Return the [X, Y] coordinate for the center point of the cell that contains the specified text.  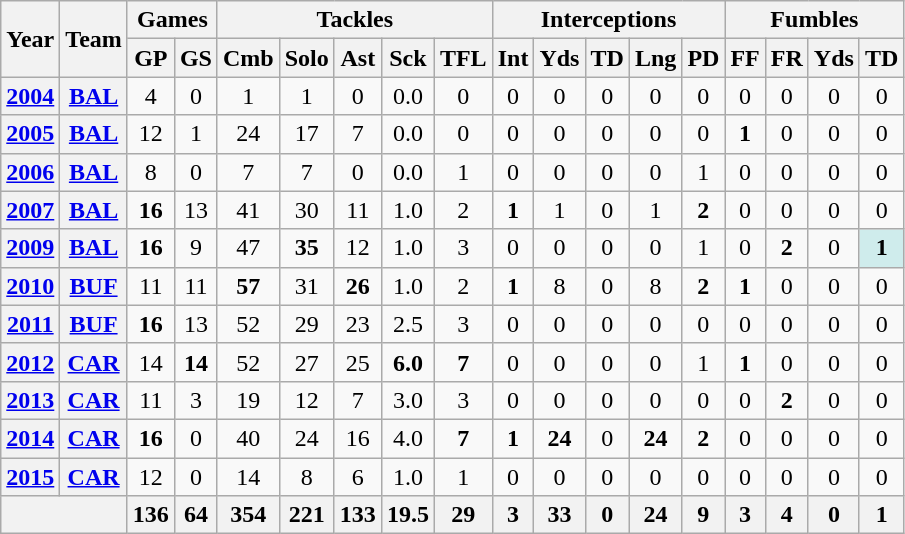
Cmb [248, 58]
Interceptions [608, 20]
2015 [30, 477]
47 [248, 248]
2012 [30, 362]
17 [306, 134]
26 [358, 286]
19.5 [408, 515]
27 [306, 362]
PD [704, 58]
40 [248, 438]
2004 [30, 96]
Games [172, 20]
Fumbles [814, 20]
2013 [30, 400]
4.0 [408, 438]
30 [306, 210]
Year [30, 39]
Tackles [354, 20]
64 [196, 515]
Sck [408, 58]
6 [358, 477]
FR [786, 58]
2006 [30, 172]
3.0 [408, 400]
Team [94, 39]
41 [248, 210]
GS [196, 58]
2.5 [408, 324]
133 [358, 515]
23 [358, 324]
221 [306, 515]
136 [150, 515]
2005 [30, 134]
57 [248, 286]
31 [306, 286]
Lng [655, 58]
25 [358, 362]
TFL [463, 58]
2011 [30, 324]
GP [150, 58]
6.0 [408, 362]
Int [513, 58]
FF [745, 58]
2010 [30, 286]
19 [248, 400]
35 [306, 248]
2009 [30, 248]
2007 [30, 210]
Solo [306, 58]
33 [560, 515]
354 [248, 515]
2014 [30, 438]
Ast [358, 58]
